Scan for the cell matching the given text and deliver its [x, y] coordinate at center. 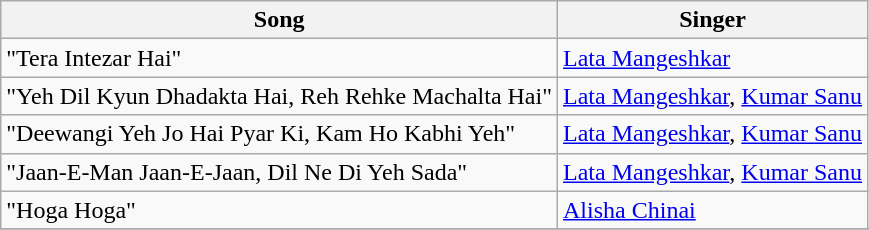
"Jaan-E-Man Jaan-E-Jaan, Dil Ne Di Yeh Sada" [280, 172]
Song [280, 20]
"Deewangi Yeh Jo Hai Pyar Ki, Kam Ho Kabhi Yeh" [280, 134]
Singer [713, 20]
Lata Mangeshkar [713, 58]
"Tera Intezar Hai" [280, 58]
"Yeh Dil Kyun Dhadakta Hai, Reh Rehke Machalta Hai" [280, 96]
Alisha Chinai [713, 210]
"Hoga Hoga" [280, 210]
